For the text-containing cell, return its midpoint in (x, y) coordinate format. 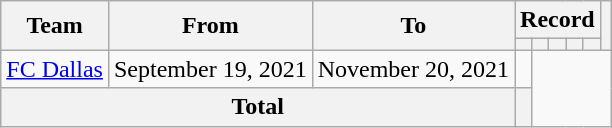
September 19, 2021 (210, 69)
November 20, 2021 (413, 69)
To (413, 26)
Record (558, 20)
From (210, 26)
Total (258, 107)
Team (55, 26)
FC Dallas (55, 69)
